Provide the [x, y] coordinate of the cell's center where the given text is located.  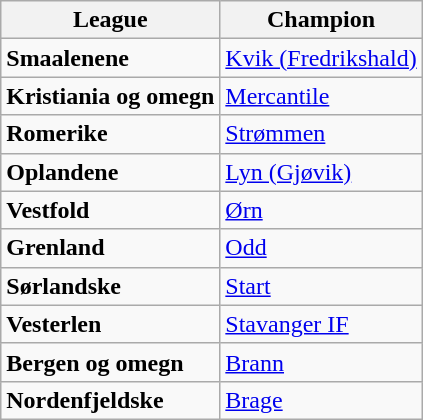
Brage [321, 400]
Bergen og omegn [110, 362]
Brann [321, 362]
Grenland [110, 248]
Ørn [321, 210]
Romerike [110, 134]
Kvik (Fredrikshald) [321, 58]
Smaalenene [110, 58]
Strømmen [321, 134]
Lyn (Gjøvik) [321, 172]
Sørlandske [110, 286]
Oplandene [110, 172]
Mercantile [321, 96]
Vesterlen [110, 324]
Nordenfjeldske [110, 400]
Stavanger IF [321, 324]
Champion [321, 20]
Odd [321, 248]
Vestfold [110, 210]
Start [321, 286]
League [110, 20]
Kristiania og omegn [110, 96]
